Determine the (X, Y) coordinate at the center of the cell enclosing the given text.  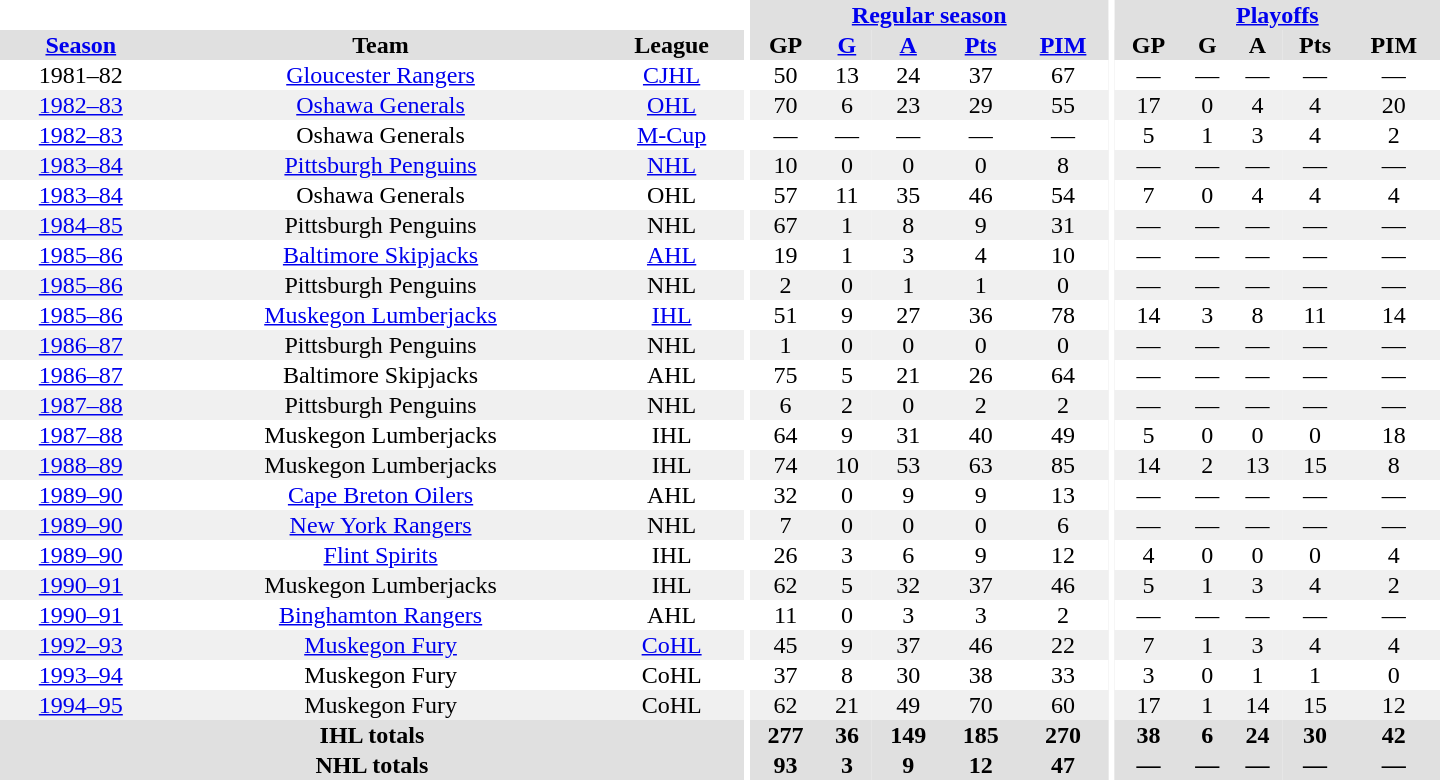
Cape Breton Oilers (381, 495)
23 (908, 105)
42 (1394, 735)
1984–85 (81, 225)
27 (908, 315)
47 (1063, 765)
29 (980, 105)
78 (1063, 315)
M-Cup (671, 135)
New York Rangers (381, 525)
270 (1063, 735)
Season (81, 45)
22 (1063, 645)
50 (785, 75)
CJHL (671, 75)
60 (1063, 705)
Gloucester Rangers (381, 75)
League (671, 45)
93 (785, 765)
Regular season (929, 15)
185 (980, 735)
Team (381, 45)
Playoffs (1278, 15)
45 (785, 645)
18 (1394, 435)
1981–82 (81, 75)
149 (908, 735)
20 (1394, 105)
75 (785, 375)
57 (785, 195)
Binghamton Rangers (381, 615)
277 (785, 735)
53 (908, 465)
54 (1063, 195)
85 (1063, 465)
Flint Spirits (381, 555)
1994–95 (81, 705)
NHL totals (372, 765)
55 (1063, 105)
74 (785, 465)
1993–94 (81, 675)
19 (785, 255)
35 (908, 195)
33 (1063, 675)
51 (785, 315)
40 (980, 435)
63 (980, 465)
1988–89 (81, 465)
IHL totals (372, 735)
1992–93 (81, 645)
